Identify which cell holds the provided text, then report its [X, Y] central coordinate. 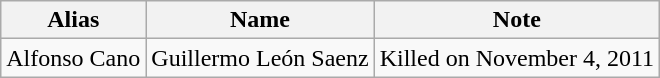
Guillermo León Saenz [260, 58]
Alfonso Cano [74, 58]
Killed on November 4, 2011 [516, 58]
Alias [74, 20]
Name [260, 20]
Note [516, 20]
